Scan for the cell matching the given text and deliver its [x, y] coordinate at center. 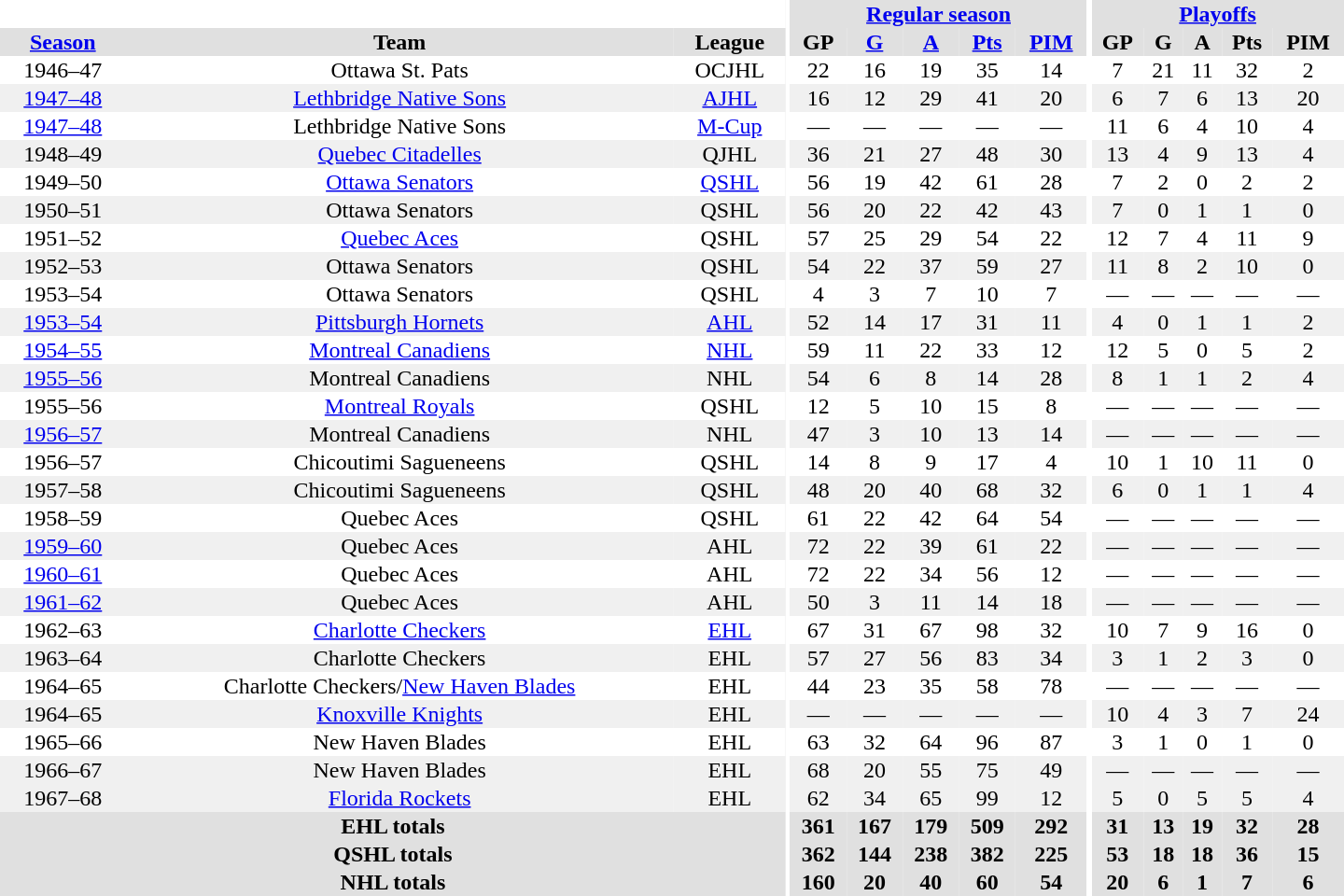
50 [818, 602]
33 [987, 350]
M-Cup [730, 126]
Team [399, 42]
39 [931, 546]
Charlotte Checkers/New Haven Blades [399, 686]
362 [818, 854]
98 [987, 630]
83 [987, 658]
Montreal Royals [399, 406]
1958–59 [63, 518]
65 [931, 798]
QJHL [730, 154]
1961–62 [63, 602]
99 [987, 798]
1966–67 [63, 770]
238 [931, 854]
382 [987, 854]
1965–66 [63, 742]
1959–60 [63, 546]
52 [818, 322]
55 [931, 770]
160 [818, 882]
Florida Rockets [399, 798]
Regular season [938, 14]
225 [1051, 854]
53 [1117, 854]
167 [875, 826]
QSHL totals [393, 854]
78 [1051, 686]
58 [987, 686]
OCJHL [730, 70]
1952–53 [63, 266]
1962–63 [63, 630]
1960–61 [63, 574]
1967–68 [63, 798]
AJHL [730, 98]
1948–49 [63, 154]
509 [987, 826]
292 [1051, 826]
League [730, 42]
49 [1051, 770]
Knoxville Knights [399, 714]
Season [63, 42]
37 [931, 266]
63 [818, 742]
87 [1051, 742]
96 [987, 742]
1949–50 [63, 182]
Quebec Citadelles [399, 154]
144 [875, 854]
24 [1309, 714]
47 [818, 434]
Ottawa St. Pats [399, 70]
30 [1051, 154]
41 [987, 98]
23 [875, 686]
62 [818, 798]
43 [1051, 210]
1946–47 [63, 70]
1957–58 [63, 490]
361 [818, 826]
NHL totals [393, 882]
1963–64 [63, 658]
1951–52 [63, 238]
1954–55 [63, 350]
75 [987, 770]
EHL totals [393, 826]
Pittsburgh Hornets [399, 322]
179 [931, 826]
1950–51 [63, 210]
25 [875, 238]
Playoffs [1217, 14]
60 [987, 882]
44 [818, 686]
